Locate the cell with the specified text and output its [X, Y] center coordinate. 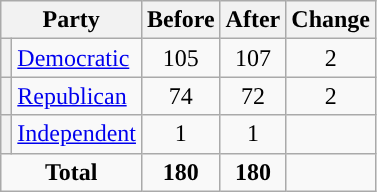
Independent [77, 134]
Republican [77, 96]
74 [180, 96]
105 [180, 58]
After [253, 20]
Democratic [77, 58]
Before [180, 20]
Total [72, 172]
Change [331, 20]
72 [253, 96]
Party [72, 20]
107 [253, 58]
